Pinpoint the cell where the given text exists, returning its (x, y) midpoint coordinate. 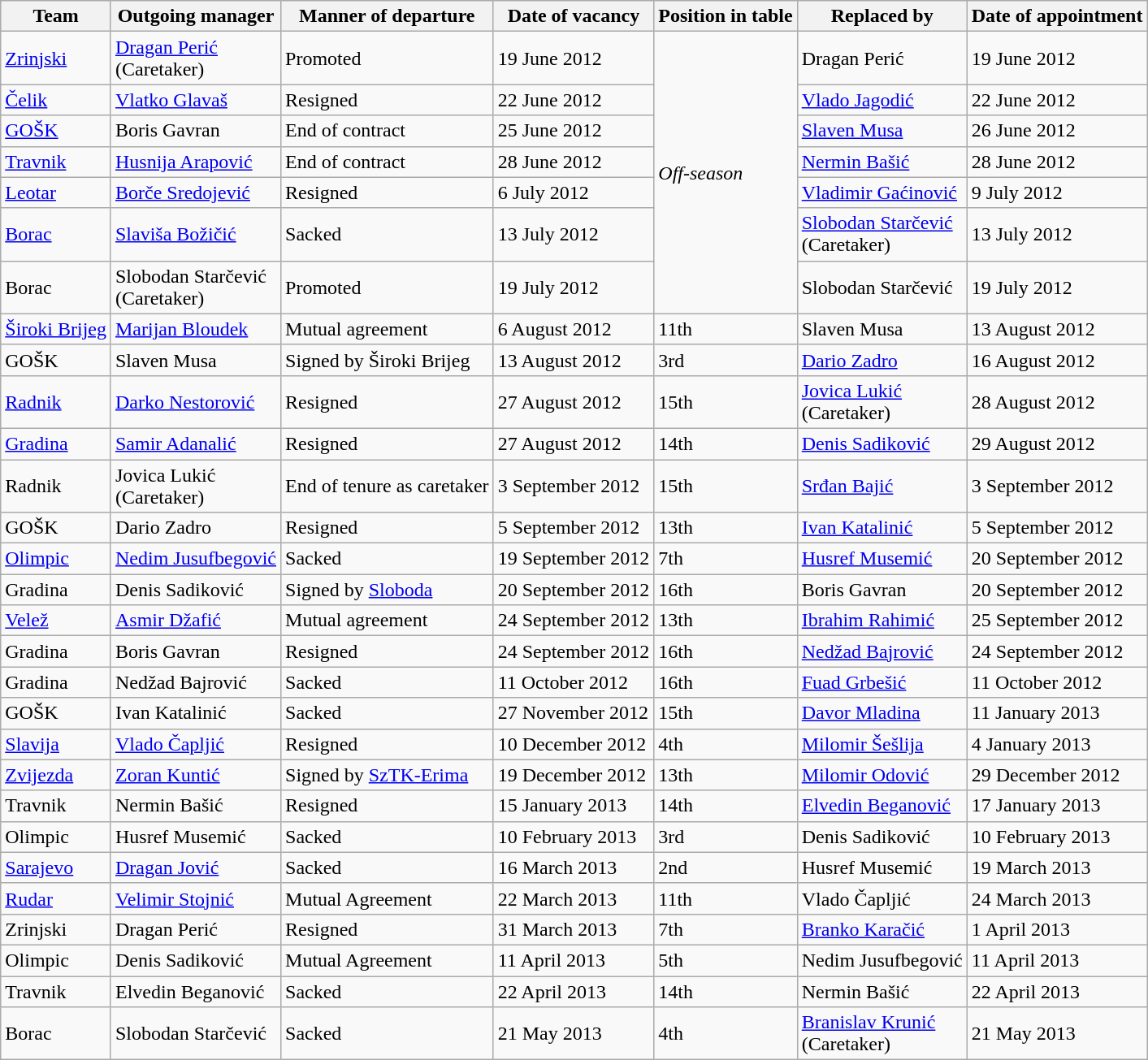
17 January 2013 (1057, 806)
25 September 2012 (1057, 621)
Replaced by (882, 16)
6 August 2012 (574, 329)
Fuad Grbešić (882, 682)
25 June 2012 (574, 131)
15 January 2013 (574, 806)
16 March 2013 (574, 867)
Velimir Stojnić (195, 898)
Davor Mladina (882, 713)
Off-season (726, 172)
End of tenure as caretaker (388, 486)
Srđan Bajić (882, 486)
Slaviša Božičić (195, 234)
Marijan Bloudek (195, 329)
Zoran Kuntić (195, 775)
Velež (56, 621)
Vlado Jagodić (882, 100)
Signed by Sloboda (388, 590)
Branislav Krunić(Caretaker) (882, 1033)
29 August 2012 (1057, 443)
Date of appointment (1057, 16)
6 July 2012 (574, 193)
Outgoing manager (195, 16)
24 March 2013 (1057, 898)
Milomir Šešlija (882, 744)
Ibrahim Rahimić (882, 621)
22 March 2013 (574, 898)
Husnija Arapović (195, 162)
Samir Adanalić (195, 443)
Asmir Džafić (195, 621)
Široki Brijeg (56, 329)
Vladimir Gaćinović (882, 193)
27 November 2012 (574, 713)
Date of vacancy (574, 16)
Rudar (56, 898)
29 December 2012 (1057, 775)
31 March 2013 (574, 929)
Vlatko Glavaš (195, 100)
11 January 2013 (1057, 713)
Team (56, 16)
Signed by Široki Brijeg (388, 360)
Borče Sredojević (195, 193)
Position in table (726, 16)
16 August 2012 (1057, 360)
2nd (726, 867)
10 December 2012 (574, 744)
5th (726, 960)
9 July 2012 (1057, 193)
Dragan Jović (195, 867)
Manner of departure (388, 16)
19 December 2012 (574, 775)
19 September 2012 (574, 559)
1 April 2013 (1057, 929)
Dragan Perić (Caretaker) (195, 58)
28 August 2012 (1057, 401)
4 January 2013 (1057, 744)
26 June 2012 (1057, 131)
Slavija (56, 744)
Signed by SzTK-Erima (388, 775)
Darko Nestorović (195, 401)
Zvijezda (56, 775)
Leotar (56, 193)
Sarajevo (56, 867)
19 March 2013 (1057, 867)
Milomir Odović (882, 775)
Čelik (56, 100)
Branko Karačić (882, 929)
